Locate the cell with the specified text and output its [x, y] center coordinate. 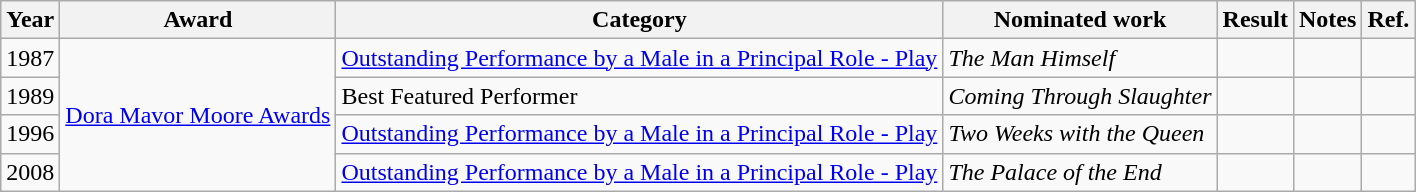
1987 [30, 58]
Result [1255, 20]
Ref. [1388, 20]
Coming Through Slaughter [1080, 96]
Category [640, 20]
The Palace of the End [1080, 172]
2008 [30, 172]
Two Weeks with the Queen [1080, 134]
1989 [30, 96]
Year [30, 20]
1996 [30, 134]
The Man Himself [1080, 58]
Award [198, 20]
Nominated work [1080, 20]
Best Featured Performer [640, 96]
Notes [1327, 20]
Dora Mavor Moore Awards [198, 115]
